Locate the cell with the specified text and output its [x, y] center coordinate. 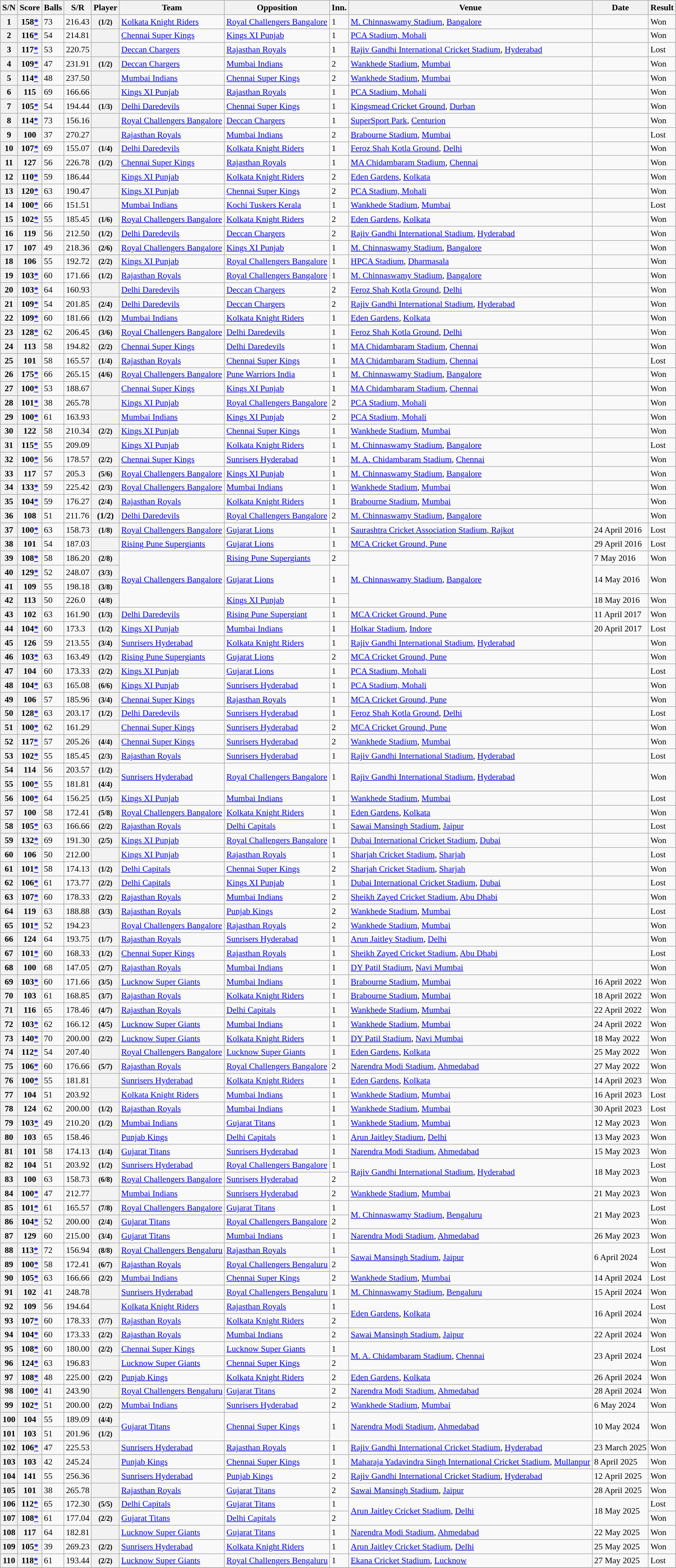
205.3 [78, 474]
Venue [470, 8]
158.46 [78, 1137]
Ekana Cricket Stadium, Lucknow [470, 1561]
(2/6) [105, 248]
161.90 [78, 615]
205.26 [78, 742]
213.55 [78, 643]
216.43 [78, 22]
225.00 [78, 1377]
S/N [9, 8]
34 [9, 488]
35 [9, 502]
158* [29, 22]
(8/8) [105, 1250]
25 [9, 361]
14 April 2023 [620, 1081]
196.83 [78, 1363]
Kingsmead Cricket Ground, Durban [470, 107]
156.94 [78, 1250]
82 [9, 1165]
151.51 [78, 205]
178.46 [78, 1010]
32 [9, 459]
83 [9, 1180]
194.64 [78, 1307]
18 May 2025 [620, 1511]
27 [9, 389]
155.07 [78, 149]
(1/6) [105, 220]
89 [9, 1264]
122 [29, 431]
14 April 2024 [620, 1278]
110 [9, 1561]
118* [29, 1561]
6 [9, 92]
189.09 [78, 1420]
173.3 [78, 629]
172.30 [78, 1504]
270.27 [78, 135]
177.04 [78, 1518]
116* [29, 36]
12 [9, 177]
168.85 [78, 996]
212.00 [78, 855]
Rising Pune Supergiant [277, 615]
22 April 2024 [620, 1335]
26 April 2024 [620, 1377]
Holkar Stadium, Indore [470, 629]
18 May 2022 [620, 1038]
3 [9, 50]
248.07 [78, 572]
91 [9, 1293]
25 May 2022 [620, 1052]
173.77 [78, 883]
18 [9, 262]
Kochi Tuskers Kerala [277, 205]
24 April 2022 [620, 1024]
22 April 2022 [620, 1010]
71 [9, 1010]
176.66 [78, 1067]
127 [29, 163]
Inn. [339, 8]
15 April 2024 [620, 1293]
75 [9, 1067]
84 [9, 1194]
163.93 [78, 417]
25 May 2025 [620, 1547]
21 [9, 304]
Saurashtra Cricket Association Stadium, Rajkot [470, 530]
(1/5) [105, 798]
97 [9, 1377]
124* [29, 1363]
HPCA Stadium, Dharmasala [470, 262]
225.42 [78, 488]
30 [9, 431]
12 May 2023 [620, 1123]
(3/8) [105, 587]
6 April 2024 [620, 1257]
28 April 2025 [620, 1490]
67 [9, 954]
193.75 [78, 939]
114 [29, 770]
(4/8) [105, 600]
231.91 [78, 64]
15 May 2023 [620, 1151]
(7/7) [105, 1321]
14 May 2016 [620, 579]
9 [9, 135]
26 May 2023 [620, 1236]
79 [9, 1123]
193.44 [78, 1561]
115* [29, 446]
Pune Warriors India [277, 375]
19 [9, 276]
20 [9, 290]
98 [9, 1391]
Team [172, 8]
178.57 [78, 459]
22 May 2025 [620, 1533]
(3/6) [105, 333]
10 May 2024 [620, 1427]
16 April 2022 [620, 982]
45 [9, 643]
85 [9, 1208]
110* [29, 177]
180.00 [78, 1349]
76 [9, 1081]
(3/5) [105, 982]
126 [29, 643]
269.23 [78, 1547]
176.27 [78, 502]
4 [9, 64]
23 April 2024 [620, 1356]
215.00 [78, 1236]
140* [29, 1038]
220.75 [78, 50]
188.88 [78, 911]
256.36 [78, 1476]
Balls [53, 8]
225.53 [78, 1448]
187.03 [78, 544]
129* [29, 572]
175* [29, 375]
188.67 [78, 389]
194.44 [78, 107]
Score [29, 8]
93 [9, 1321]
248.78 [78, 1293]
74 [9, 1052]
186.20 [78, 558]
115 [29, 92]
5 [9, 78]
(5/7) [105, 1067]
86 [9, 1222]
226.0 [78, 600]
168.33 [78, 954]
(2/7) [105, 968]
203.17 [78, 713]
6 May 2024 [620, 1405]
201.96 [78, 1434]
186.44 [78, 177]
22 [9, 318]
28 [9, 403]
166.12 [78, 1024]
78 [9, 1109]
206.45 [78, 333]
201.85 [78, 304]
8 April 2025 [620, 1462]
(5/5) [105, 1504]
218.36 [78, 248]
14 [9, 205]
(4/7) [105, 1010]
(7/8) [105, 1208]
181.66 [78, 318]
160.93 [78, 290]
40 [9, 572]
18 April 2022 [620, 996]
(2/5) [105, 841]
31 [9, 446]
90 [9, 1278]
147.05 [78, 968]
(1/8) [105, 530]
(6/7) [105, 1264]
26 [9, 375]
46 [9, 657]
15 [9, 220]
(4/5) [105, 1024]
43 [9, 615]
18 May 2023 [620, 1172]
S/R [78, 8]
Opposition [277, 8]
27 May 2025 [620, 1561]
203.57 [78, 770]
198.18 [78, 587]
11 [9, 163]
88 [9, 1250]
16 April 2024 [620, 1314]
226.78 [78, 163]
Date [620, 8]
92 [9, 1307]
29 April 2016 [620, 544]
120* [29, 191]
99 [9, 1405]
27 May 2022 [620, 1067]
16 April 2023 [620, 1095]
29 [9, 417]
Player [105, 8]
24 [9, 346]
105 [9, 1490]
23 [9, 333]
191.30 [78, 841]
95 [9, 1349]
11 April 2017 [620, 615]
13 [9, 191]
156.25 [78, 798]
163.49 [78, 657]
243.90 [78, 1391]
(5/6) [105, 474]
33 [9, 474]
214.81 [78, 36]
44 [9, 629]
13 May 2023 [620, 1137]
(6/8) [105, 1180]
211.76 [78, 516]
165.08 [78, 685]
Result [662, 8]
132* [29, 841]
30 April 2023 [620, 1109]
194.23 [78, 926]
(1/7) [105, 939]
80 [9, 1137]
23 March 2025 [620, 1448]
(3/7) [105, 996]
12 April 2025 [620, 1476]
(2/8) [105, 558]
212.50 [78, 233]
77 [9, 1095]
8 [9, 120]
207.40 [78, 1052]
20 April 2017 [620, 629]
192.72 [78, 262]
237.50 [78, 78]
Maharaja Yadavindra Singh International Cricket Stadium, Mullanpur [470, 1462]
182.81 [78, 1533]
141 [29, 1476]
113* [29, 1250]
(4/6) [105, 375]
210.34 [78, 431]
116 [29, 1010]
209.09 [78, 446]
SuperSport Park, Centurion [470, 120]
210.20 [78, 1123]
10 [9, 149]
194.82 [78, 346]
185.96 [78, 700]
94 [9, 1335]
156.16 [78, 120]
265.15 [78, 375]
7 [9, 107]
17 [9, 248]
161.29 [78, 728]
24 April 2016 [620, 530]
133* [29, 488]
190.47 [78, 191]
87 [9, 1236]
28 April 2024 [620, 1391]
212.77 [78, 1194]
245.24 [78, 1462]
129 [29, 1236]
18 May 2016 [620, 600]
36 [9, 516]
81 [9, 1151]
7 May 2016 [620, 558]
96 [9, 1363]
(6/6) [105, 685]
16 [9, 233]
(5/8) [105, 813]
